Provide the [X, Y] coordinate of the cell's center where the given text is located.  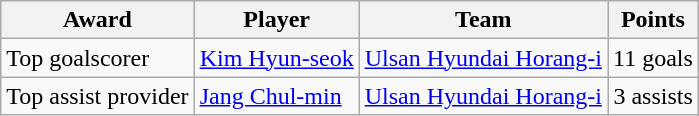
Team [483, 20]
Award [98, 20]
Top goalscorer [98, 58]
3 assists [654, 96]
Kim Hyun-seok [276, 58]
Points [654, 20]
Top assist provider [98, 96]
Player [276, 20]
11 goals [654, 58]
Jang Chul-min [276, 96]
